Return [x, y] of the center of cell containing provided text 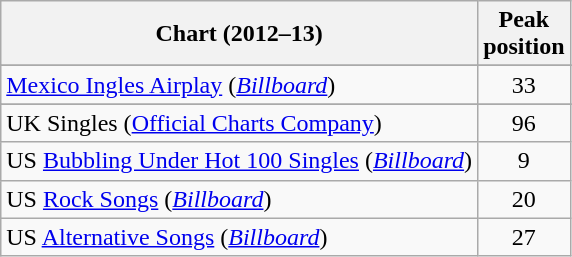
UK Singles (Official Charts Company) [240, 123]
Mexico Ingles Airplay (Billboard) [240, 85]
20 [524, 199]
Chart (2012–13) [240, 34]
9 [524, 161]
33 [524, 85]
96 [524, 123]
Peakposition [524, 34]
US Rock Songs (Billboard) [240, 199]
US Bubbling Under Hot 100 Singles (Billboard) [240, 161]
US Alternative Songs (Billboard) [240, 237]
27 [524, 237]
